Capture the cell that displays the provided text and extract its (x, y) central coordinate. 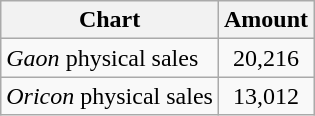
Gaon physical sales (110, 58)
20,216 (266, 58)
Amount (266, 20)
Chart (110, 20)
Oricon physical sales (110, 96)
13,012 (266, 96)
